Return (X, Y) of the center of cell containing provided text 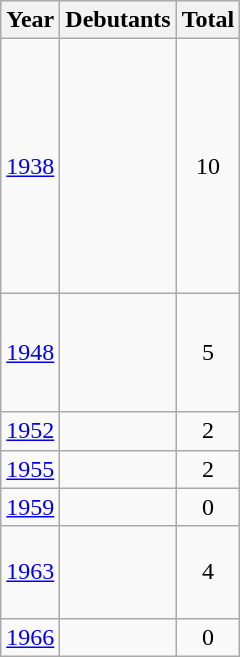
1966 (30, 637)
1955 (30, 469)
1963 (30, 572)
5 (208, 352)
Total (208, 20)
Year (30, 20)
1948 (30, 352)
Debutants (118, 20)
10 (208, 166)
4 (208, 572)
1938 (30, 166)
1959 (30, 507)
1952 (30, 431)
